Return [x, y] of the center of cell containing provided text 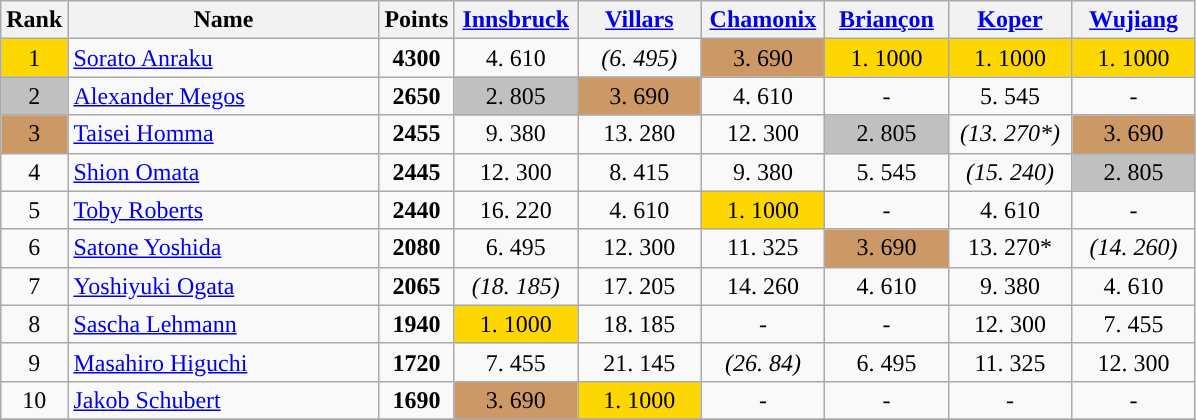
2440 [416, 210]
8. 415 [640, 172]
18. 185 [640, 324]
(18. 185) [516, 286]
16. 220 [516, 210]
Sascha Lehmann [224, 324]
(26. 84) [763, 362]
9 [34, 362]
Satone Yoshida [224, 248]
(13. 270*) [1010, 134]
Innsbruck [516, 20]
(15. 240) [1010, 172]
Rank [34, 20]
1690 [416, 400]
Alexander Megos [224, 96]
Wujiang [1134, 20]
Points [416, 20]
Villars [640, 20]
2650 [416, 96]
2455 [416, 134]
2065 [416, 286]
1 [34, 58]
8 [34, 324]
Name [224, 20]
Chamonix [763, 20]
4 [34, 172]
17. 205 [640, 286]
13. 270* [1010, 248]
Briançon [887, 20]
(6. 495) [640, 58]
Toby Roberts [224, 210]
Jakob Schubert [224, 400]
21. 145 [640, 362]
10 [34, 400]
2445 [416, 172]
6 [34, 248]
2080 [416, 248]
3 [34, 134]
Masahiro Higuchi [224, 362]
Shion Omata [224, 172]
13. 280 [640, 134]
1720 [416, 362]
4300 [416, 58]
(14. 260) [1134, 248]
5 [34, 210]
2 [34, 96]
1940 [416, 324]
Koper [1010, 20]
Sorato Anraku [224, 58]
14. 260 [763, 286]
7 [34, 286]
Taisei Homma [224, 134]
Yoshiyuki Ogata [224, 286]
